Scan for the cell matching the given text and deliver its (x, y) coordinate at center. 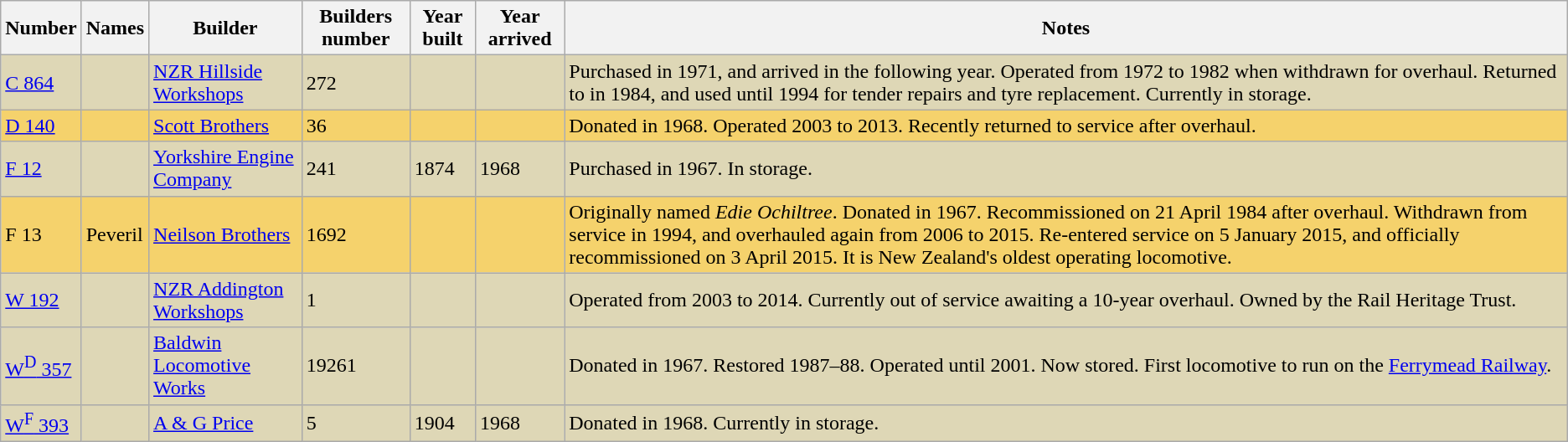
Number (41, 28)
WF 393 (41, 424)
Yorkshire Engine Company (226, 169)
1 (355, 300)
19261 (355, 366)
1692 (355, 234)
241 (355, 169)
Operated from 2003 to 2014. Currently out of service awaiting a 10-year overhaul. Owned by the Rail Heritage Trust. (1065, 300)
1874 (442, 169)
Year arrived (520, 28)
Baldwin Locomotive Works (226, 366)
Builder (226, 28)
F 12 (41, 169)
NZR Addington Workshops (226, 300)
A & G Price (226, 424)
Year built (442, 28)
5 (355, 424)
36 (355, 126)
Peveril (115, 234)
C 864 (41, 82)
Donated in 1968. Currently in storage. (1065, 424)
272 (355, 82)
Purchased in 1967. In storage. (1065, 169)
W 192 (41, 300)
Notes (1065, 28)
Donated in 1968. Operated 2003 to 2013. Recently returned to service after overhaul. (1065, 126)
Builders number (355, 28)
1904 (442, 424)
F 13 (41, 234)
Scott Brothers (226, 126)
NZR Hillside Workshops (226, 82)
Neilson Brothers (226, 234)
Donated in 1967. Restored 1987–88. Operated until 2001. Now stored. First locomotive to run on the Ferrymead Railway. (1065, 366)
WD 357 (41, 366)
Names (115, 28)
D 140 (41, 126)
